Identify which cell holds the provided text, then report its (X, Y) central coordinate. 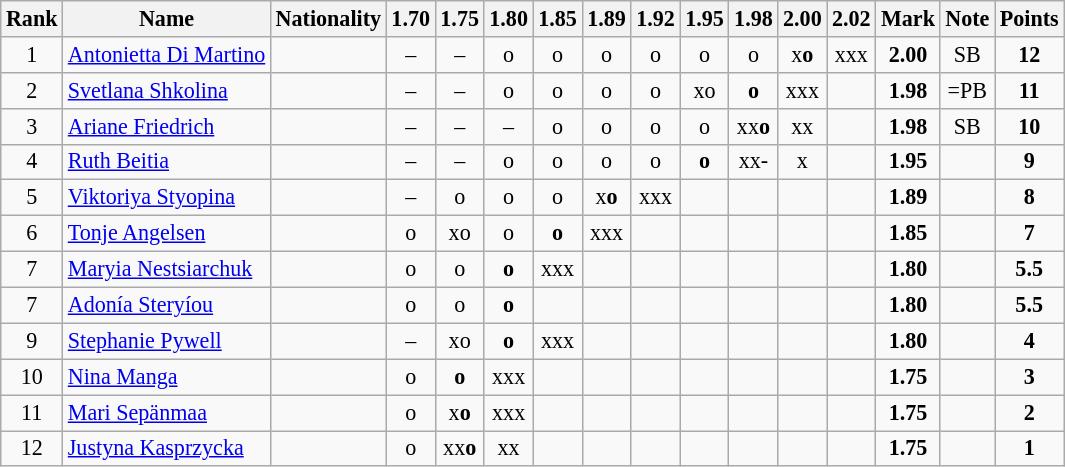
x (802, 162)
Rank (32, 18)
1.92 (656, 18)
2.02 (852, 18)
Points (1030, 18)
Mark (908, 18)
6 (32, 233)
Justyna Kasprzycka (167, 448)
Nina Manga (167, 377)
Maryia Nestsiarchuk (167, 269)
Name (167, 18)
Nationality (328, 18)
Adonía Steryíou (167, 305)
Tonje Angelsen (167, 233)
Antonietta Di Martino (167, 54)
=PB (967, 90)
xx- (754, 162)
Viktoriya Styopina (167, 198)
Ariane Friedrich (167, 126)
5 (32, 198)
Mari Sepänmaa (167, 412)
Note (967, 18)
Ruth Beitia (167, 162)
Stephanie Pywell (167, 341)
1.70 (410, 18)
Svetlana Shkolina (167, 90)
8 (1030, 198)
